Return (X, Y) of the center of cell containing provided text 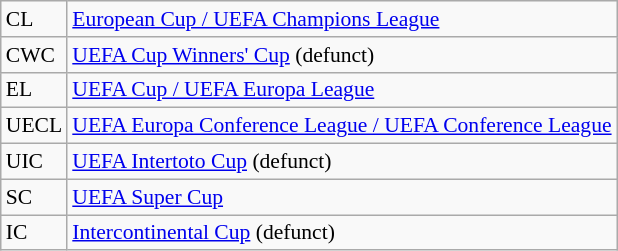
UEFA Cup Winners' Cup (defunct) (342, 55)
UEFA Super Cup (342, 197)
Intercontinental Cup (defunct) (342, 233)
UEFA Europa Conference League / UEFA Conference League (342, 126)
IC (34, 233)
European Cup / UEFA Champions League (342, 19)
CWC (34, 55)
UEFA Intertoto Cup (defunct) (342, 162)
CL (34, 19)
UECL (34, 126)
UEFA Cup / UEFA Europa League (342, 90)
EL (34, 90)
SC (34, 197)
UIC (34, 162)
